Output the (x, y) coordinate of the center of the cell containing the given text.  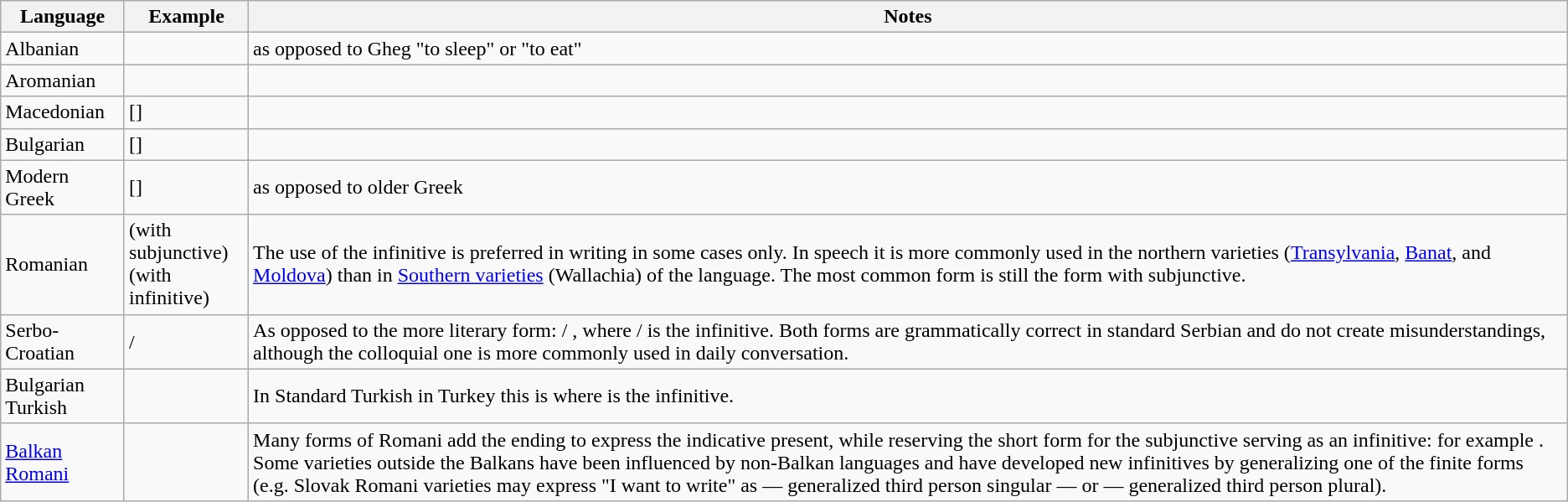
Bulgarian Turkish (63, 396)
Language (63, 17)
Modern Greek (63, 188)
In Standard Turkish in Turkey this is where is the infinitive. (908, 396)
as opposed to older Greek (908, 188)
Albanian (63, 49)
Balkan Romani (63, 462)
Bulgarian (63, 144)
Example (186, 17)
as opposed to Gheg "to sleep" or "to eat" (908, 49)
Serbo-Croatian (63, 342)
Notes (908, 17)
/ (186, 342)
Romanian (63, 265)
Aromanian (63, 80)
(with subjunctive) (with infinitive) (186, 265)
Macedonian (63, 112)
